Return the [X, Y] coordinate for the center point of the cell that contains the specified text.  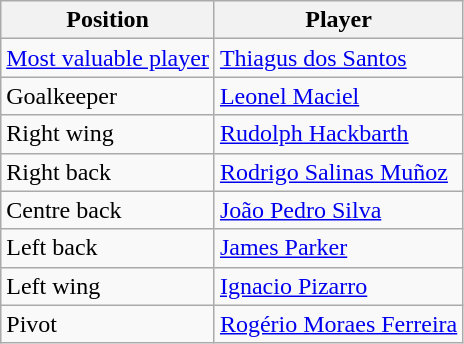
João Pedro Silva [338, 210]
Thiagus dos Santos [338, 58]
Rodrigo Salinas Muñoz [338, 172]
Player [338, 20]
Centre back [108, 210]
Rudolph Hackbarth [338, 134]
Right back [108, 172]
James Parker [338, 248]
Ignacio Pizarro [338, 286]
Right wing [108, 134]
Leonel Maciel [338, 96]
Position [108, 20]
Rogério Moraes Ferreira [338, 324]
Left back [108, 248]
Left wing [108, 286]
Goalkeeper [108, 96]
Pivot [108, 324]
Most valuable player [108, 58]
